Return [x, y] of the center of cell containing provided text 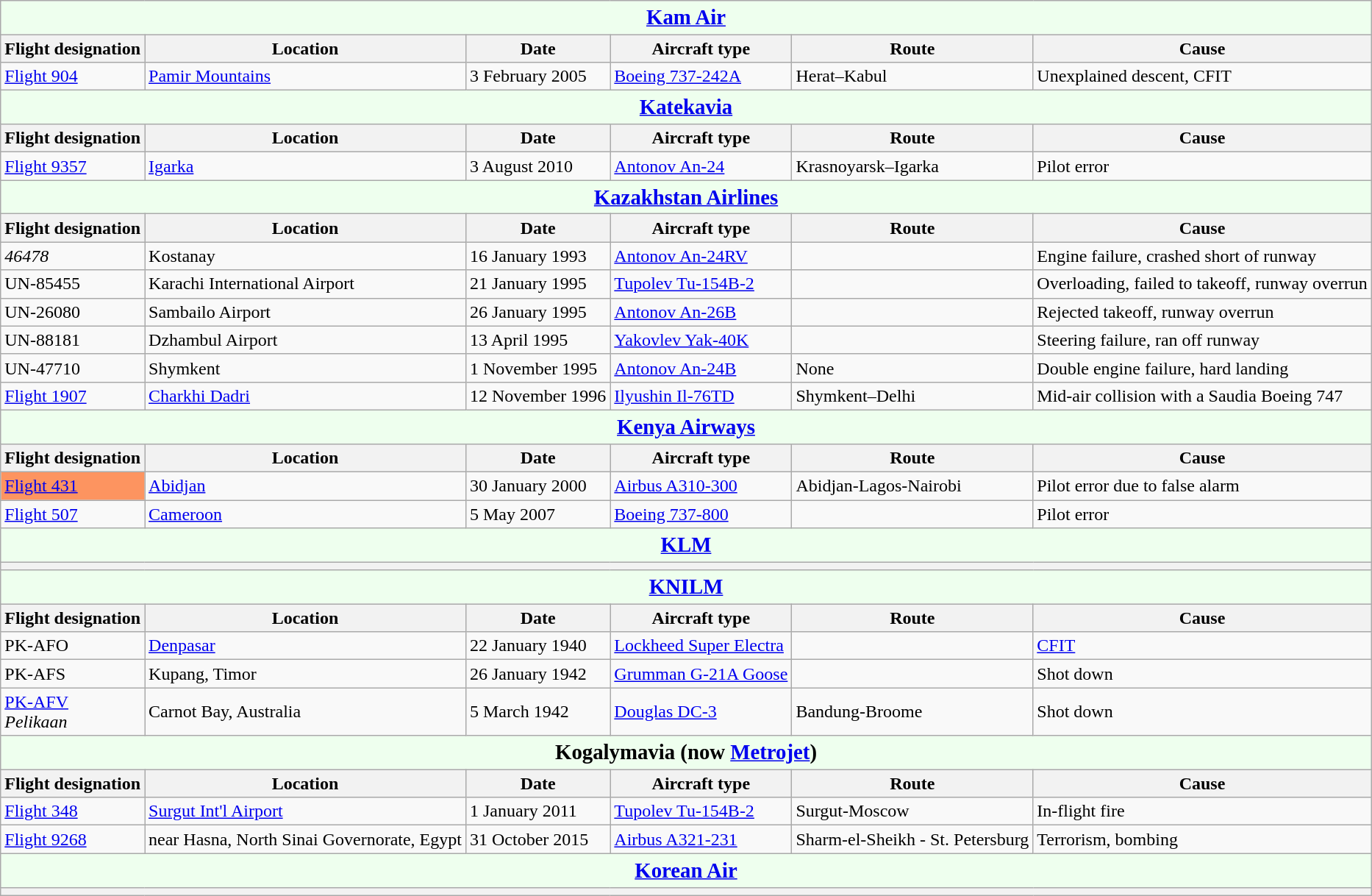
Lockheed Super Electra [701, 646]
5 May 2007 [537, 514]
12 November 1996 [537, 396]
Karachi International Airport [306, 284]
Terrorism, bombing [1202, 839]
Krasnoyarsk–Igarka [912, 166]
Denpasar [306, 646]
None [912, 368]
Sharm-el-Sheikh - St. Petersburg [912, 839]
UN-85455 [73, 284]
Airbus A321-231 [701, 839]
UN-47710 [73, 368]
Flight 904 [73, 77]
Boeing 737-800 [701, 514]
Katekavia [686, 107]
Shymkent–Delhi [912, 396]
Charkhi Dadri [306, 396]
1 November 1995 [537, 368]
Shymkent [306, 368]
Sambailo Airport [306, 312]
3 August 2010 [537, 166]
PK-AFS [73, 674]
Antonov An-24RV [701, 256]
Flight 1907 [73, 396]
Kazakhstan Airlines [686, 197]
Kam Air [686, 18]
Airbus A310-300 [701, 486]
Carnot Bay, Australia [306, 712]
16 January 1993 [537, 256]
KNILM [686, 587]
Dzhambul Airport [306, 340]
Unexplained descent, CFIT [1202, 77]
26 January 1942 [537, 674]
Kogalymavia (now Metrojet) [686, 753]
near Hasna, North Sinai Governorate, Egypt [306, 839]
Steering failure, ran off runway [1202, 340]
UN-88181 [73, 340]
Surgut-Moscow [912, 811]
Flight 9357 [73, 166]
PK-AFO [73, 646]
Overloading, failed to takeoff, runway overrun [1202, 284]
UN-26080 [73, 312]
Igarka [306, 166]
30 January 2000 [537, 486]
Flight 431 [73, 486]
Antonov An-24B [701, 368]
Bandung-Broome [912, 712]
Cameroon [306, 514]
Ilyushin Il-76TD [701, 396]
5 March 1942 [537, 712]
3 February 2005 [537, 77]
Douglas DC-3 [701, 712]
22 January 1940 [537, 646]
Mid-air collision with a Saudia Boeing 747 [1202, 396]
Kenya Airways [686, 427]
21 January 1995 [537, 284]
31 October 2015 [537, 839]
Surgut Int'l Airport [306, 811]
Abidjan-Lagos-Nairobi [912, 486]
26 January 1995 [537, 312]
Antonov An-24 [701, 166]
Kupang, Timor [306, 674]
Grumman G-21A Goose [701, 674]
Boeing 737-242A [701, 77]
Rejected takeoff, runway overrun [1202, 312]
13 April 1995 [537, 340]
Engine failure, crashed short of runway [1202, 256]
1 January 2011 [537, 811]
PK-AFVPelikaan [73, 712]
Herat–Kabul [912, 77]
KLM [686, 545]
Korean Air [686, 870]
46478 [73, 256]
Kostanay [306, 256]
Flight 348 [73, 811]
Double engine failure, hard landing [1202, 368]
Abidjan [306, 486]
Yakovlev Yak-40K [701, 340]
Pilot error due to false alarm [1202, 486]
Flight 9268 [73, 839]
Pamir Mountains [306, 77]
CFIT [1202, 646]
Flight 507 [73, 514]
Antonov An-26B [701, 312]
In-flight fire [1202, 811]
